Locate the cell with the specified text and output its (X, Y) center coordinate. 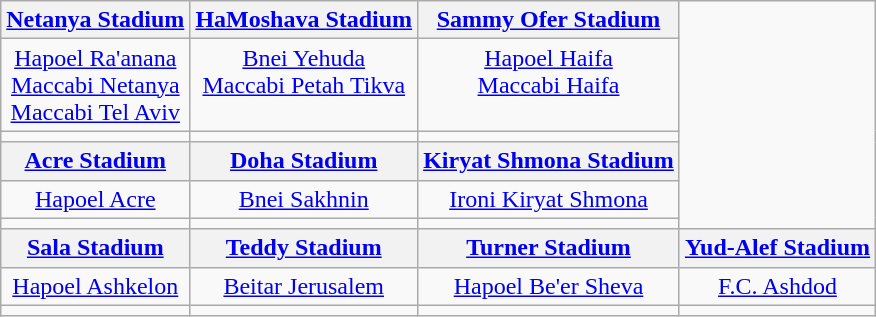
Sala Stadium (96, 248)
Bnei Yehuda Maccabi Petah Tikva (304, 85)
Yud-Alef Stadium (777, 248)
HaMoshava Stadium (304, 20)
Bnei Sakhnin (304, 199)
Kiryat Shmona Stadium (549, 161)
Turner Stadium (549, 248)
Hapoel Ra'anana Maccabi Netanya Maccabi Tel Aviv (96, 85)
Doha Stadium (304, 161)
Beitar Jerusalem (304, 286)
Teddy Stadium (304, 248)
Hapoel Acre (96, 199)
Hapoel Ashkelon (96, 286)
Netanya Stadium (96, 20)
F.C. Ashdod (777, 286)
Ironi Kiryat Shmona (549, 199)
Acre Stadium (96, 161)
Hapoel Be'er Sheva (549, 286)
Hapoel Haifa Maccabi Haifa (549, 85)
Sammy Ofer Stadium (549, 20)
